Identify which cell holds the provided text, then report its (x, y) central coordinate. 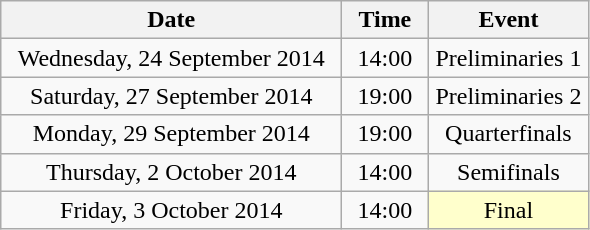
Semifinals (508, 172)
Quarterfinals (508, 134)
Date (172, 20)
Friday, 3 October 2014 (172, 210)
Wednesday, 24 September 2014 (172, 58)
Final (508, 210)
Time (385, 20)
Preliminaries 1 (508, 58)
Thursday, 2 October 2014 (172, 172)
Saturday, 27 September 2014 (172, 96)
Event (508, 20)
Preliminaries 2 (508, 96)
Monday, 29 September 2014 (172, 134)
